Locate the cell with the specified text and output its [X, Y] center coordinate. 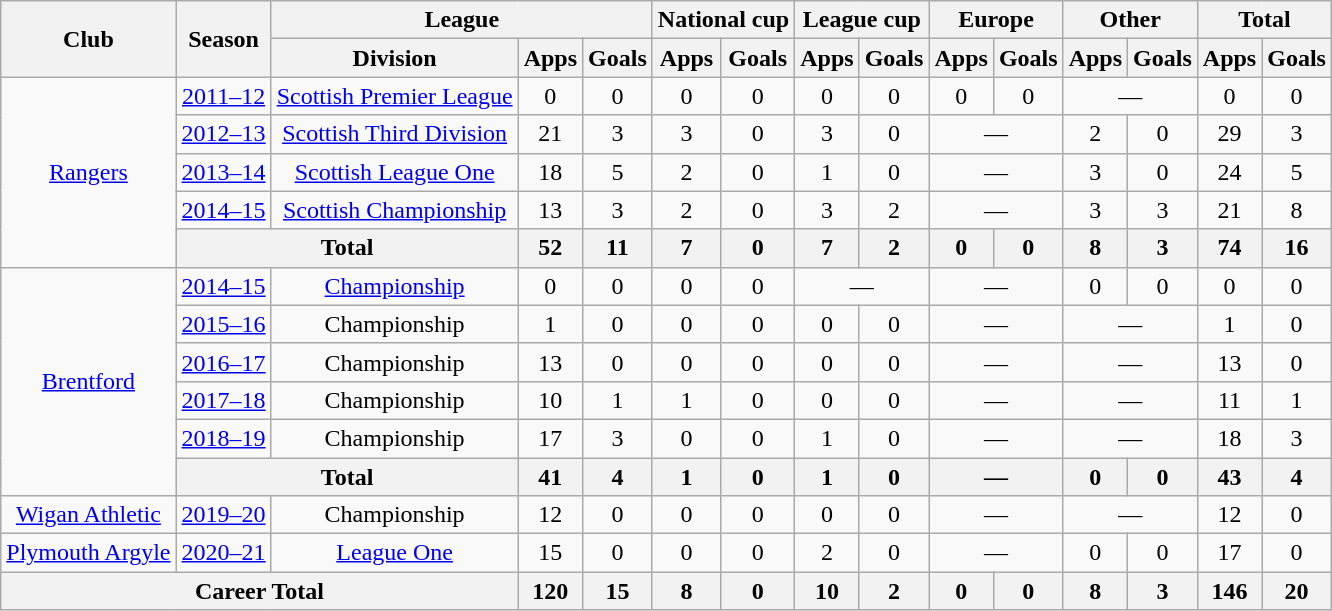
52 [550, 248]
Brentford [88, 381]
Scottish Championship [394, 210]
Scottish Third Division [394, 134]
Division [394, 58]
Other [1130, 20]
2016–17 [224, 362]
2013–14 [224, 172]
24 [1229, 172]
2020–21 [224, 553]
16 [1297, 248]
120 [550, 591]
146 [1229, 591]
29 [1229, 134]
Career Total [260, 591]
20 [1297, 591]
Rangers [88, 172]
2018–19 [224, 438]
2017–18 [224, 400]
2015–16 [224, 324]
41 [550, 477]
2019–20 [224, 515]
League [462, 20]
National cup [723, 20]
Wigan Athletic [88, 515]
2012–13 [224, 134]
Europe [996, 20]
Club [88, 39]
League One [394, 553]
Season [224, 39]
League cup [862, 20]
Scottish Premier League [394, 96]
74 [1229, 248]
43 [1229, 477]
Scottish League One [394, 172]
2011–12 [224, 96]
Plymouth Argyle [88, 553]
